Detect which cell encompasses the target text, then output its (X, Y) center coordinate. 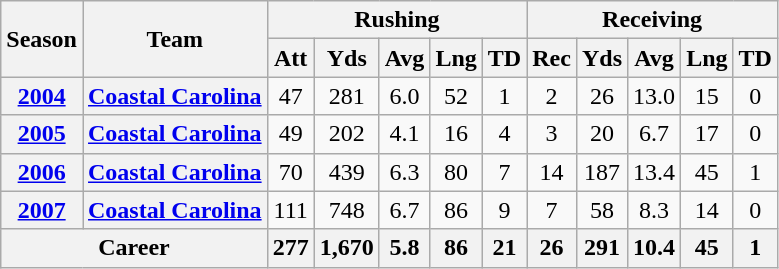
17 (707, 134)
49 (290, 134)
52 (456, 96)
13.0 (654, 96)
2007 (42, 210)
187 (602, 172)
4 (504, 134)
202 (346, 134)
13.4 (654, 172)
16 (456, 134)
6.3 (404, 172)
2006 (42, 172)
Team (174, 39)
15 (707, 96)
Rec (552, 58)
70 (290, 172)
10.4 (654, 248)
Receiving (652, 20)
111 (290, 210)
9 (504, 210)
6.0 (404, 96)
4.1 (404, 134)
21 (504, 248)
2 (552, 96)
47 (290, 96)
20 (602, 134)
Career (134, 248)
8.3 (654, 210)
80 (456, 172)
58 (602, 210)
277 (290, 248)
281 (346, 96)
Rushing (397, 20)
Season (42, 39)
Att (290, 58)
1,670 (346, 248)
748 (346, 210)
3 (552, 134)
2004 (42, 96)
291 (602, 248)
439 (346, 172)
5.8 (404, 248)
2005 (42, 134)
